Capture the cell that displays the provided text and extract its (X, Y) central coordinate. 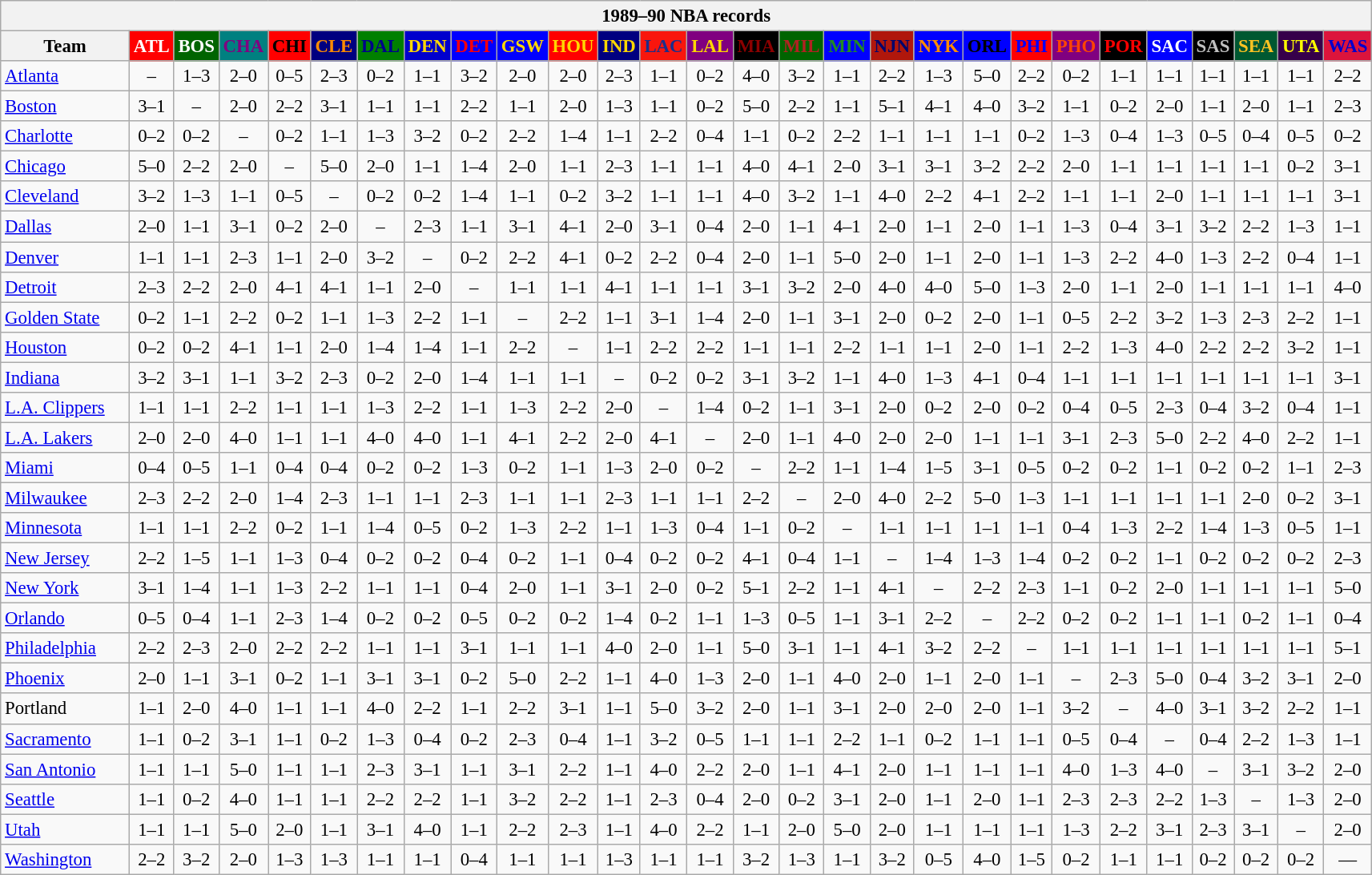
Boston (66, 107)
ORL (987, 46)
UTA (1301, 46)
LAL (710, 46)
LAC (663, 46)
Minnesota (66, 528)
Houston (66, 347)
CHI (289, 46)
Seattle (66, 799)
WAS (1348, 46)
MIA (756, 46)
Phoenix (66, 679)
CLE (333, 46)
Philadelphia (66, 648)
CHA (243, 46)
Dallas (66, 227)
1989–90 NBA records (686, 16)
DET (474, 46)
POR (1123, 46)
GSW (522, 46)
San Antonio (66, 769)
SAS (1213, 46)
New York (66, 588)
DEN (428, 46)
NYK (939, 46)
L.A. Lakers (66, 437)
MIL (802, 46)
Cleveland (66, 196)
PHI (1032, 46)
Orlando (66, 619)
Indiana (66, 377)
MIN (847, 46)
Milwaukee (66, 498)
DAL (381, 46)
IND (619, 46)
NJN (892, 46)
ATL (151, 46)
Portland (66, 709)
Chicago (66, 167)
SAC (1169, 46)
PHO (1076, 46)
Atlanta (66, 76)
SEA (1256, 46)
Team (66, 46)
Detroit (66, 287)
Utah (66, 829)
Golden State (66, 317)
Charlotte (66, 136)
HOU (573, 46)
— (1348, 860)
L.A. Clippers (66, 408)
Miami (66, 468)
BOS (196, 46)
New Jersey (66, 558)
Washington (66, 860)
Denver (66, 257)
Sacramento (66, 739)
